Pinpoint the cell where the given text exists, returning its [X, Y] midpoint coordinate. 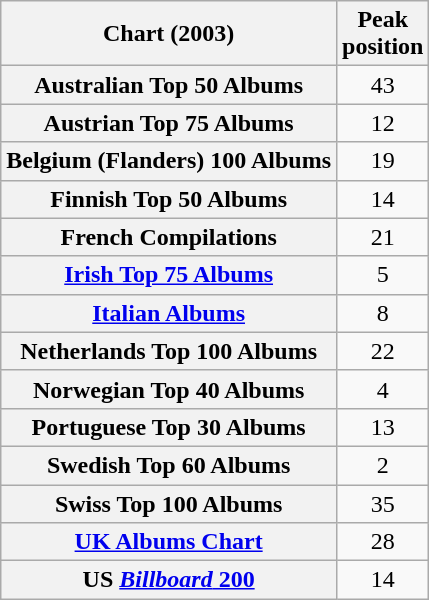
Belgium (Flanders) 100 Albums [169, 161]
22 [383, 351]
28 [383, 542]
Chart (2003) [169, 34]
UK Albums Chart [169, 542]
4 [383, 389]
Swiss Top 100 Albums [169, 503]
19 [383, 161]
Irish Top 75 Albums [169, 275]
35 [383, 503]
Finnish Top 50 Albums [169, 199]
12 [383, 123]
Portuguese Top 30 Albums [169, 427]
43 [383, 85]
2 [383, 465]
5 [383, 275]
French Compilations [169, 237]
US Billboard 200 [169, 580]
Norwegian Top 40 Albums [169, 389]
21 [383, 237]
13 [383, 427]
Swedish Top 60 Albums [169, 465]
Austrian Top 75 Albums [169, 123]
8 [383, 313]
Peakposition [383, 34]
Italian Albums [169, 313]
Netherlands Top 100 Albums [169, 351]
Australian Top 50 Albums [169, 85]
